For the text-containing cell, return its midpoint in [X, Y] coordinate format. 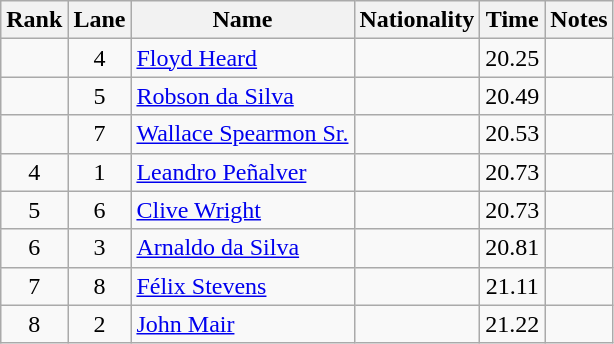
21.22 [512, 324]
Name [242, 20]
1 [100, 172]
Arnaldo da Silva [242, 248]
Time [512, 20]
Félix Stevens [242, 286]
20.81 [512, 248]
20.49 [512, 96]
20.53 [512, 134]
2 [100, 324]
Robson da Silva [242, 96]
3 [100, 248]
Lane [100, 20]
John Mair [242, 324]
Floyd Heard [242, 58]
Clive Wright [242, 210]
Leandro Peñalver [242, 172]
20.25 [512, 58]
21.11 [512, 286]
Wallace Spearmon Sr. [242, 134]
Rank [34, 20]
Notes [579, 20]
Nationality [417, 20]
